Determine the [x, y] coordinate at the center of the cell enclosing the given text.  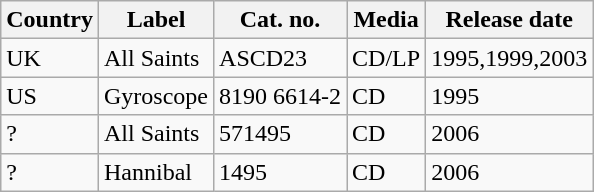
Gyroscope [156, 96]
Label [156, 20]
1995,1999,2003 [510, 58]
US [50, 96]
571495 [280, 134]
Cat. no. [280, 20]
Hannibal [156, 172]
1995 [510, 96]
Media [386, 20]
Release date [510, 20]
8190 6614-2 [280, 96]
ASCD23 [280, 58]
UK [50, 58]
1495 [280, 172]
CD/LP [386, 58]
Country [50, 20]
